Scan for the cell matching the given text and deliver its (X, Y) coordinate at center. 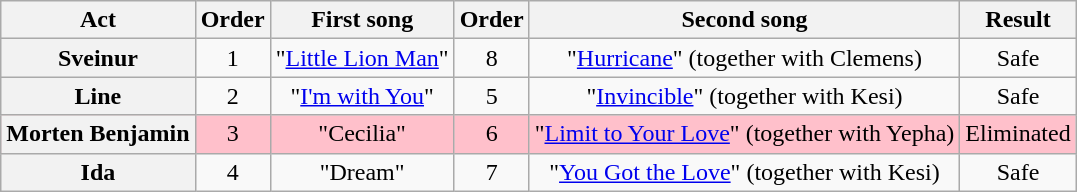
Morten Benjamin (98, 134)
5 (492, 96)
"Dream" (362, 172)
8 (492, 58)
Line (98, 96)
"Hurricane" (together with Clemens) (744, 58)
"Limit to Your Love" (together with Yepha) (744, 134)
2 (232, 96)
Second song (744, 20)
7 (492, 172)
"You Got the Love" (together with Kesi) (744, 172)
4 (232, 172)
First song (362, 20)
"Cecilia" (362, 134)
1 (232, 58)
3 (232, 134)
"Little Lion Man" (362, 58)
"I'm with You" (362, 96)
6 (492, 134)
Eliminated (1018, 134)
Ida (98, 172)
"Invincible" (together with Kesi) (744, 96)
Result (1018, 20)
Sveinur (98, 58)
Act (98, 20)
